Provide the (x, y) coordinate of the cell's center where the given text is located.  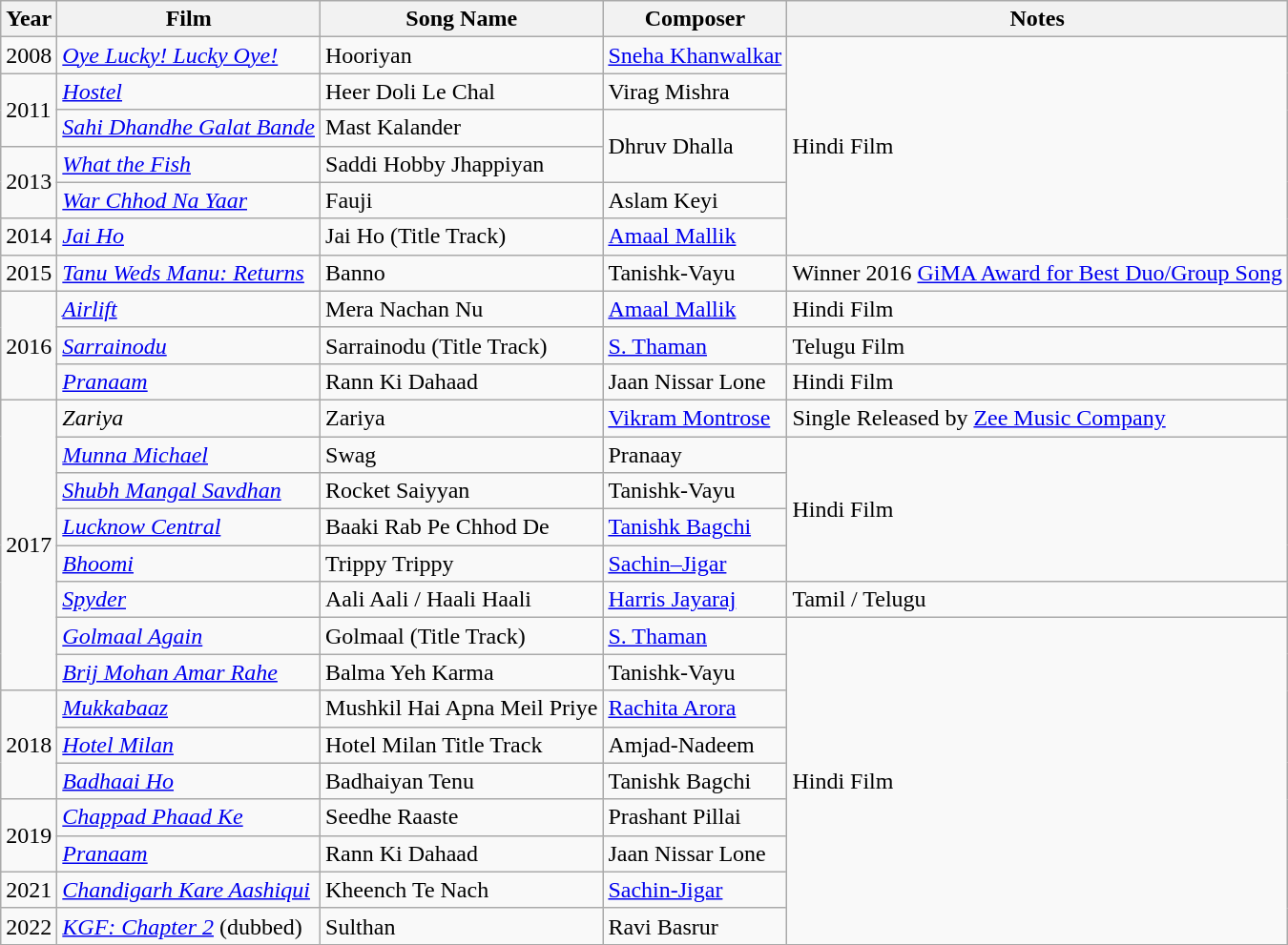
Heer Doli Le Chal (462, 92)
Saddi Hobby Jhappiyan (462, 164)
Jai Ho (Title Track) (462, 236)
2017 (29, 544)
Amjad-Nadeem (695, 745)
Balma Yeh Karma (462, 672)
Rocket Saiyyan (462, 491)
Year (29, 19)
Film (189, 19)
2014 (29, 236)
2022 (29, 926)
Banno (462, 273)
Sachin–Jigar (695, 564)
Swag (462, 455)
Sachin-Jigar (695, 890)
2015 (29, 273)
Pranaay (695, 455)
Composer (695, 19)
Virag Mishra (695, 92)
Tamil / Telugu (1038, 600)
What the Fish (189, 164)
Munna Michael (189, 455)
KGF: Chapter 2 (dubbed) (189, 926)
Kheench Te Nach (462, 890)
Hooriyan (462, 55)
2021 (29, 890)
Shubh Mangal Savdhan (189, 491)
Hostel (189, 92)
Sarrainodu (Title Track) (462, 345)
Tanu Weds Manu: Returns (189, 273)
Seedhe Raaste (462, 817)
Baaki Rab Pe Chhod De (462, 527)
Jai Ho (189, 236)
Airlift (189, 309)
Single Released by Zee Music Company (1038, 418)
Mukkabaaz (189, 709)
Oye Lucky! Lucky Oye! (189, 55)
Chandigarh Kare Aashiqui (189, 890)
Bhoomi (189, 564)
Mera Nachan Nu (462, 309)
Sarrainodu (189, 345)
Fauji (462, 200)
Chappad Phaad Ke (189, 817)
Sneha Khanwalkar (695, 55)
Mushkil Hai Apna Meil Priye (462, 709)
Spyder (189, 600)
Song Name (462, 19)
Badhaiyan Tenu (462, 781)
Winner 2016 GiMA Award for Best Duo/Group Song (1038, 273)
Vikram Montrose (695, 418)
2011 (29, 110)
Harris Jayaraj (695, 600)
2008 (29, 55)
Aali Aali / Haali Haali (462, 600)
Golmaal Again (189, 636)
2013 (29, 182)
Trippy Trippy (462, 564)
Aslam Keyi (695, 200)
Ravi Basrur (695, 926)
Notes (1038, 19)
Mast Kalander (462, 128)
Golmaal (Title Track) (462, 636)
Rachita Arora (695, 709)
Badhaai Ho (189, 781)
Prashant Pillai (695, 817)
Sulthan (462, 926)
Sahi Dhandhe Galat Bande (189, 128)
Hotel Milan Title Track (462, 745)
Lucknow Central (189, 527)
2019 (29, 835)
2016 (29, 345)
War Chhod Na Yaar (189, 200)
2018 (29, 745)
Brij Mohan Amar Rahe (189, 672)
Hotel Milan (189, 745)
Telugu Film (1038, 345)
Dhruv Dhalla (695, 146)
